Locate the cell with the specified text and output its (x, y) center coordinate. 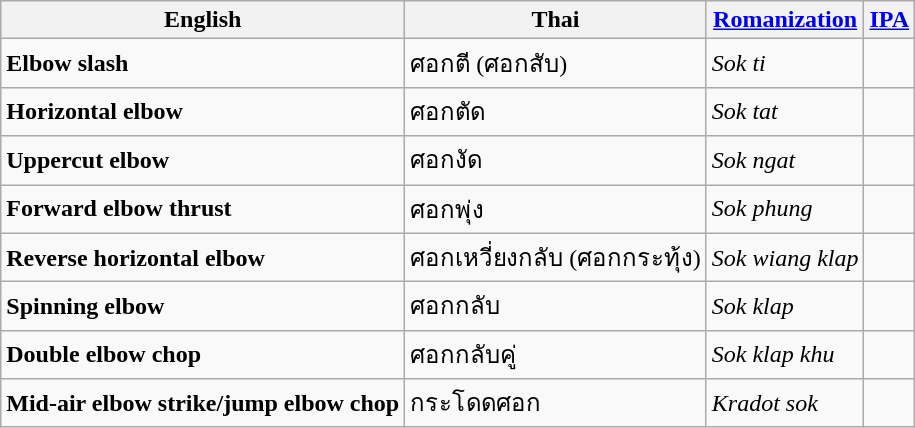
English (203, 20)
Uppercut elbow (203, 160)
ศอกเหวี่ยงกลับ (ศอกกระทุ้ง) (556, 258)
ศอกงัด (556, 160)
ศอกกลับ (556, 306)
Horizontal elbow (203, 112)
Reverse horizontal elbow (203, 258)
Mid-air elbow strike/jump elbow chop (203, 404)
ศอกกลับคู่ (556, 354)
Spinning elbow (203, 306)
Sok klap khu (785, 354)
Romanization (785, 20)
Double elbow chop (203, 354)
Sok phung (785, 208)
IPA (890, 20)
Sok klap (785, 306)
Sok ti (785, 64)
ศอกพุ่ง (556, 208)
Sok tat (785, 112)
กระโดดศอก (556, 404)
ศอกตัด (556, 112)
Sok wiang klap (785, 258)
Forward elbow thrust (203, 208)
Thai (556, 20)
Kradot sok (785, 404)
Elbow slash (203, 64)
ศอกตี (ศอกสับ) (556, 64)
Sok ngat (785, 160)
